For the text-containing cell, return its midpoint in (X, Y) coordinate format. 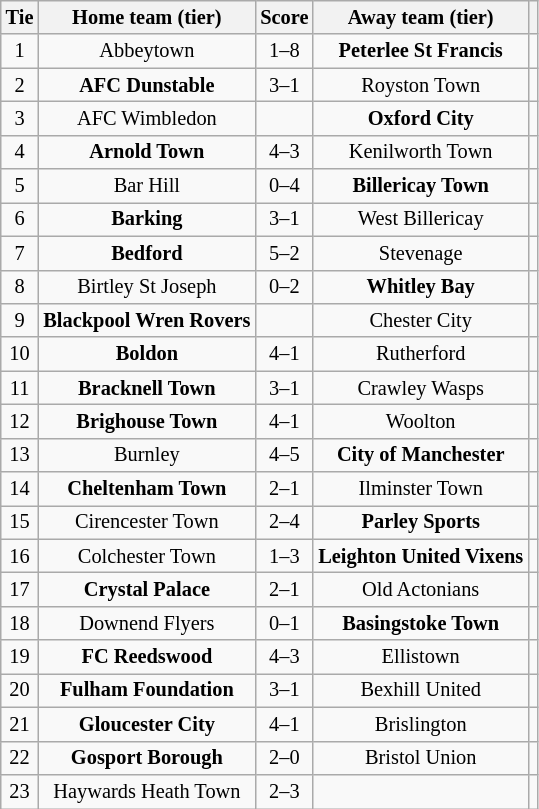
Abbeytown (146, 51)
Gosport Borough (146, 758)
Colchester Town (146, 556)
AFC Wimbledon (146, 118)
Ilminster Town (420, 489)
Rutherford (420, 354)
Brislington (420, 724)
1–3 (284, 556)
22 (20, 758)
0–4 (284, 186)
17 (20, 589)
18 (20, 623)
2–0 (284, 758)
13 (20, 455)
Barking (146, 219)
Cheltenham Town (146, 489)
Score (284, 17)
Royston Town (420, 85)
Tie (20, 17)
0–1 (284, 623)
Bar Hill (146, 186)
2 (20, 85)
20 (20, 690)
Leighton United Vixens (420, 556)
Billericay Town (420, 186)
Home team (tier) (146, 17)
4 (20, 152)
Brighouse Town (146, 421)
19 (20, 657)
16 (20, 556)
8 (20, 287)
Bedford (146, 253)
Bracknell Town (146, 388)
Stevenage (420, 253)
9 (20, 320)
Basingstoke Town (420, 623)
3 (20, 118)
11 (20, 388)
Boldon (146, 354)
10 (20, 354)
0–2 (284, 287)
Woolton (420, 421)
1 (20, 51)
12 (20, 421)
Downend Flyers (146, 623)
Ellistown (420, 657)
Birtley St Joseph (146, 287)
Kenilworth Town (420, 152)
2–3 (284, 791)
West Billericay (420, 219)
Oxford City (420, 118)
FC Reedswood (146, 657)
Bristol Union (420, 758)
21 (20, 724)
14 (20, 489)
4–5 (284, 455)
Crawley Wasps (420, 388)
7 (20, 253)
5 (20, 186)
Parley Sports (420, 522)
5–2 (284, 253)
Burnley (146, 455)
City of Manchester (420, 455)
Chester City (420, 320)
Old Actonians (420, 589)
AFC Dunstable (146, 85)
2–4 (284, 522)
Crystal Palace (146, 589)
1–8 (284, 51)
Gloucester City (146, 724)
Away team (tier) (420, 17)
Bexhill United (420, 690)
6 (20, 219)
Arnold Town (146, 152)
Haywards Heath Town (146, 791)
Cirencester Town (146, 522)
Whitley Bay (420, 287)
Fulham Foundation (146, 690)
Peterlee St Francis (420, 51)
23 (20, 791)
15 (20, 522)
Blackpool Wren Rovers (146, 320)
